Determine the (x, y) coordinate at the center of the cell enclosing the given text.  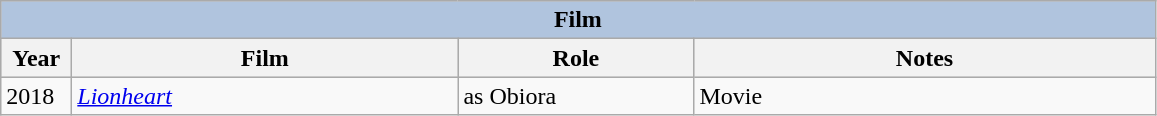
Role (576, 58)
Notes (924, 58)
as Obiora (576, 96)
Year (36, 58)
Lionheart (265, 96)
2018 (36, 96)
Movie (924, 96)
